Capture the cell that displays the provided text and extract its [x, y] central coordinate. 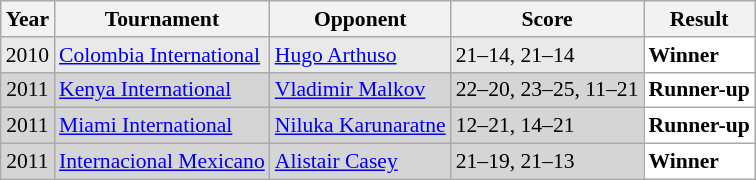
Result [700, 19]
Niluka Karunaratne [360, 126]
Kenya International [162, 90]
Colombia International [162, 55]
2010 [28, 55]
21–14, 21–14 [548, 55]
Opponent [360, 19]
Internacional Mexicano [162, 162]
22–20, 23–25, 11–21 [548, 90]
Vladimir Malkov [360, 90]
Alistair Casey [360, 162]
Score [548, 19]
Hugo Arthuso [360, 55]
Miami International [162, 126]
Year [28, 19]
Tournament [162, 19]
12–21, 14–21 [548, 126]
21–19, 21–13 [548, 162]
